Provide the (x, y) coordinate of the cell's center where the given text is located.  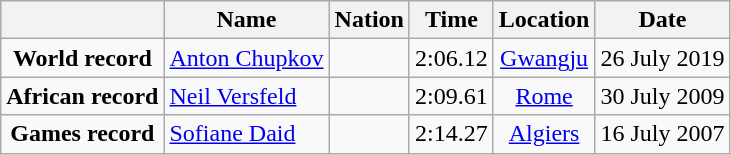
Gwangju (544, 58)
Date (662, 20)
30 July 2009 (662, 96)
Games record (82, 134)
Neil Versfeld (246, 96)
Time (451, 20)
Sofiane Daid (246, 134)
2:09.61 (451, 96)
World record (82, 58)
2:06.12 (451, 58)
Rome (544, 96)
Algiers (544, 134)
Location (544, 20)
2:14.27 (451, 134)
Anton Chupkov (246, 58)
16 July 2007 (662, 134)
African record (82, 96)
Nation (369, 20)
Name (246, 20)
26 July 2019 (662, 58)
